Search for the cell housing the specified text and yield its [x, y] center coordinate. 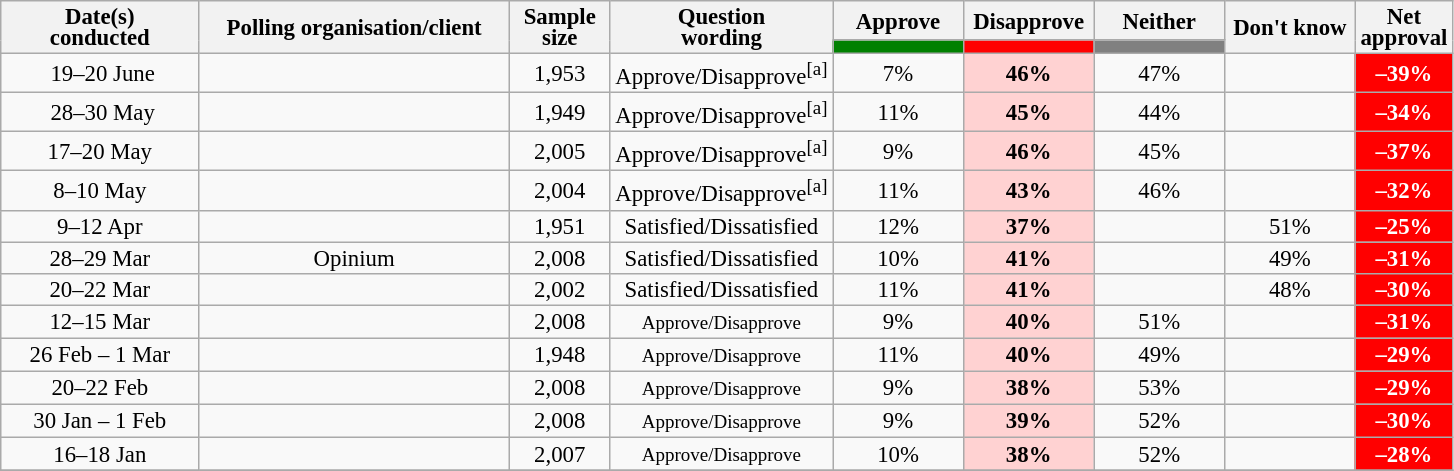
2,004 [560, 190]
44% [1160, 112]
28–30 May [100, 112]
48% [1290, 289]
9–12 Apr [100, 226]
–25% [1404, 226]
17–20 May [100, 152]
2,005 [560, 152]
43% [1028, 190]
–39% [1404, 74]
Questionwording [722, 28]
–28% [1404, 454]
Opinium [354, 258]
1,951 [560, 226]
Approve [898, 20]
28–29 Mar [100, 258]
12% [898, 226]
20–22 Feb [100, 388]
37% [1028, 226]
30 Jan – 1 Feb [100, 420]
Date(s)conducted [100, 28]
16–18 Jan [100, 454]
1,953 [560, 74]
Neither [1160, 20]
19–20 June [100, 74]
1,949 [560, 112]
1,948 [560, 354]
8–10 May [100, 190]
Don't know [1290, 28]
Disapprove [1028, 20]
20–22 Mar [100, 289]
39% [1028, 420]
47% [1160, 74]
Polling organisation/client [354, 28]
12–15 Mar [100, 322]
–32% [1404, 190]
Net approval [1404, 28]
7% [898, 74]
26 Feb – 1 Mar [100, 354]
53% [1160, 388]
–37% [1404, 152]
–34% [1404, 112]
2,007 [560, 454]
2,002 [560, 289]
Sample size [560, 28]
